Output the (X, Y) coordinate of the center of the cell containing the given text.  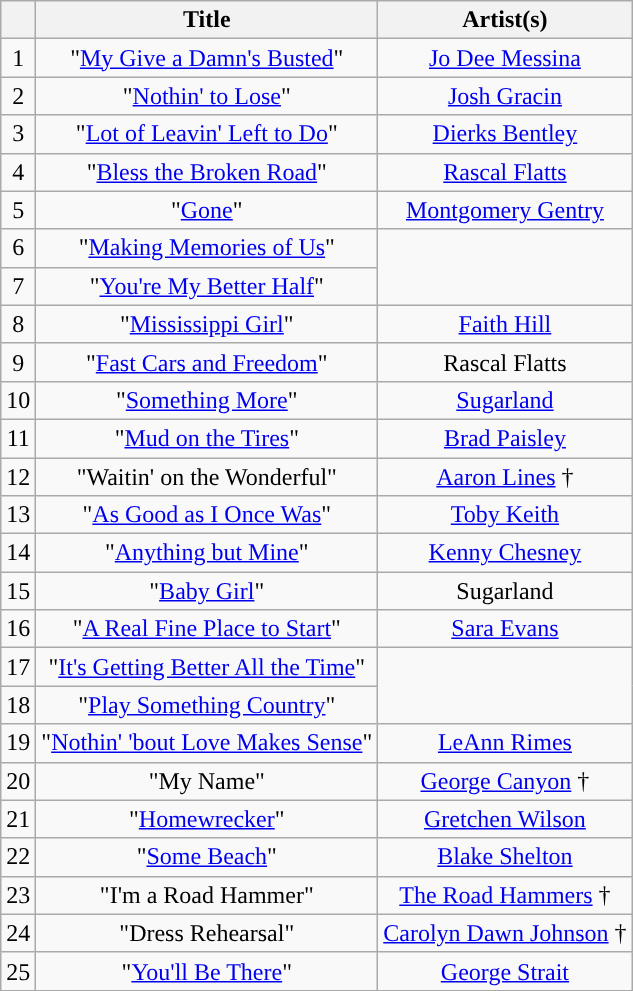
"Making Memories of Us" (207, 248)
18 (18, 705)
"Nothin' to Lose" (207, 96)
Josh Gracin (505, 96)
"Waitin' on the Wonderful" (207, 477)
17 (18, 667)
"Anything but Mine" (207, 553)
23 (18, 895)
Jo Dee Messina (505, 58)
George Strait (505, 971)
16 (18, 629)
"A Real Fine Place to Start" (207, 629)
George Canyon † (505, 781)
Toby Keith (505, 515)
20 (18, 781)
11 (18, 438)
12 (18, 477)
Brad Paisley (505, 438)
8 (18, 324)
9 (18, 362)
"Gone" (207, 210)
Montgomery Gentry (505, 210)
Faith Hill (505, 324)
Blake Shelton (505, 857)
"Nothin' 'bout Love Makes Sense" (207, 743)
10 (18, 400)
The Road Hammers † (505, 895)
"Some Beach" (207, 857)
19 (18, 743)
6 (18, 248)
Kenny Chesney (505, 553)
"Mississippi Girl" (207, 324)
1 (18, 58)
"Homewrecker" (207, 819)
"Mud on the Tires" (207, 438)
5 (18, 210)
"I'm a Road Hammer" (207, 895)
"Fast Cars and Freedom" (207, 362)
"You're My Better Half" (207, 286)
Artist(s) (505, 20)
"It's Getting Better All the Time" (207, 667)
Gretchen Wilson (505, 819)
"My Give a Damn's Busted" (207, 58)
"As Good as I Once Was" (207, 515)
Dierks Bentley (505, 134)
"Dress Rehearsal" (207, 933)
24 (18, 933)
22 (18, 857)
"My Name" (207, 781)
"Something More" (207, 400)
"Baby Girl" (207, 591)
21 (18, 819)
Aaron Lines † (505, 477)
LeAnn Rimes (505, 743)
25 (18, 971)
"Play Something Country" (207, 705)
15 (18, 591)
"You'll Be There" (207, 971)
2 (18, 96)
4 (18, 172)
Carolyn Dawn Johnson † (505, 933)
Sara Evans (505, 629)
"Lot of Leavin' Left to Do" (207, 134)
14 (18, 553)
13 (18, 515)
7 (18, 286)
3 (18, 134)
Title (207, 20)
"Bless the Broken Road" (207, 172)
